Capture the cell that displays the provided text and extract its (X, Y) central coordinate. 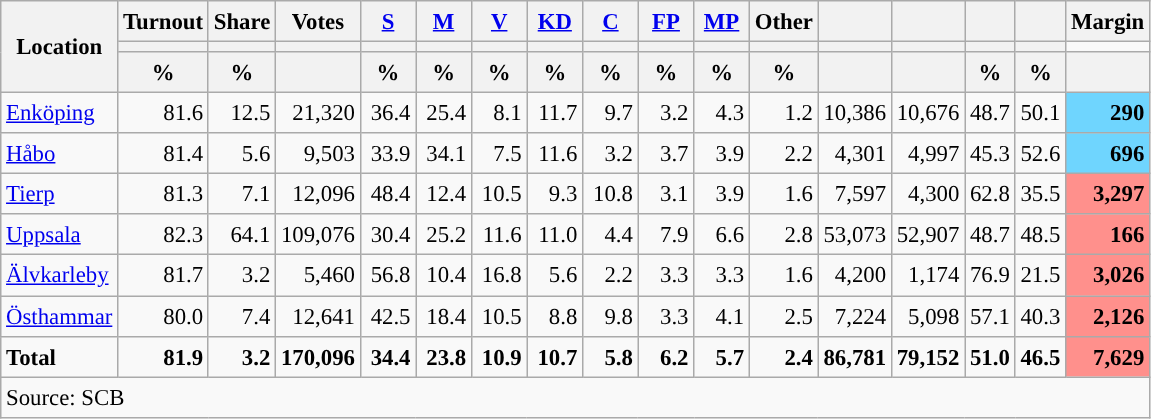
8.8 (555, 316)
21.5 (1040, 276)
Håbo (60, 154)
42.5 (388, 316)
1,174 (928, 276)
Uppsala (60, 234)
9.7 (611, 114)
35.5 (1040, 194)
4,200 (854, 276)
9.3 (555, 194)
Total (60, 356)
18.4 (444, 316)
170,096 (318, 356)
10.7 (555, 356)
79,152 (928, 356)
696 (1108, 154)
57.1 (990, 316)
81.9 (164, 356)
12.5 (242, 114)
56.8 (388, 276)
2.8 (784, 234)
64.1 (242, 234)
M (444, 22)
80.0 (164, 316)
Location (60, 47)
4.3 (722, 114)
21,320 (318, 114)
45.3 (990, 154)
FP (666, 22)
7.4 (242, 316)
7,597 (854, 194)
12,641 (318, 316)
3.7 (666, 154)
50.1 (1040, 114)
33.9 (388, 154)
Turnout (164, 22)
76.9 (990, 276)
52,907 (928, 234)
86,781 (854, 356)
10,676 (928, 114)
7,224 (854, 316)
4,300 (928, 194)
3,026 (1108, 276)
81.6 (164, 114)
1.2 (784, 114)
5.8 (611, 356)
7.5 (499, 154)
25.4 (444, 114)
7,629 (1108, 356)
6.6 (722, 234)
10,386 (854, 114)
25.2 (444, 234)
5.7 (722, 356)
166 (1108, 234)
48.5 (1040, 234)
3,297 (1108, 194)
C (611, 22)
5,460 (318, 276)
2.5 (784, 316)
10.4 (444, 276)
5,098 (928, 316)
11.0 (555, 234)
Enköping (60, 114)
51.0 (990, 356)
11.7 (555, 114)
53,073 (854, 234)
10.8 (611, 194)
MP (722, 22)
81.7 (164, 276)
10.9 (499, 356)
12,096 (318, 194)
KD (555, 22)
23.8 (444, 356)
12.4 (444, 194)
52.6 (1040, 154)
46.5 (1040, 356)
2,126 (1108, 316)
Source: SCB (576, 398)
109,076 (318, 234)
Other (784, 22)
2.4 (784, 356)
Östhammar (60, 316)
4,997 (928, 154)
3.1 (666, 194)
V (499, 22)
290 (1108, 114)
Share (242, 22)
9,503 (318, 154)
34.4 (388, 356)
4.1 (722, 316)
81.4 (164, 154)
Älvkarleby (60, 276)
81.3 (164, 194)
4,301 (854, 154)
6.2 (666, 356)
7.1 (242, 194)
48.4 (388, 194)
4.4 (611, 234)
30.4 (388, 234)
7.9 (666, 234)
Margin (1108, 22)
82.3 (164, 234)
16.8 (499, 276)
Tierp (60, 194)
40.3 (1040, 316)
34.1 (444, 154)
Votes (318, 22)
62.8 (990, 194)
36.4 (388, 114)
9.8 (611, 316)
8.1 (499, 114)
S (388, 22)
